Scan for the cell matching the given text and deliver its (X, Y) coordinate at center. 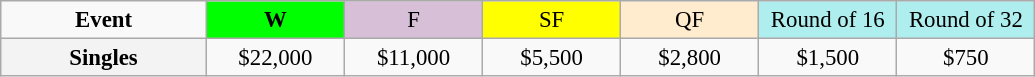
$5,500 (552, 58)
QF (690, 20)
$1,500 (828, 58)
Round of 32 (966, 20)
F (413, 20)
$22,000 (275, 58)
Singles (104, 58)
SF (552, 20)
$11,000 (413, 58)
Event (104, 20)
$750 (966, 58)
Round of 16 (828, 20)
$2,800 (690, 58)
W (275, 20)
